Find where the given text appears and provide that cell's center as (x, y) coordinate. 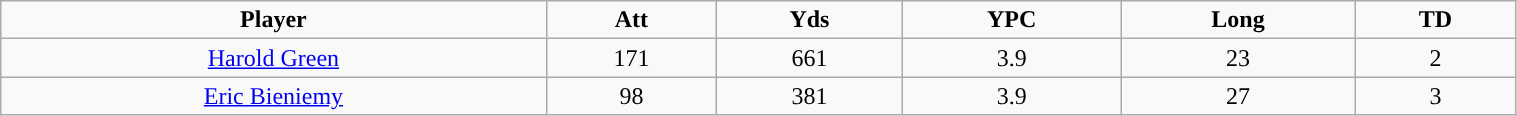
2 (1436, 58)
Player (274, 20)
Att (632, 20)
TD (1436, 20)
YPC (1012, 20)
Eric Bieniemy (274, 96)
3 (1436, 96)
Harold Green (274, 58)
381 (810, 96)
27 (1238, 96)
23 (1238, 58)
Long (1238, 20)
661 (810, 58)
Yds (810, 20)
98 (632, 96)
171 (632, 58)
